Pinpoint the cell where the given text exists, returning its [x, y] midpoint coordinate. 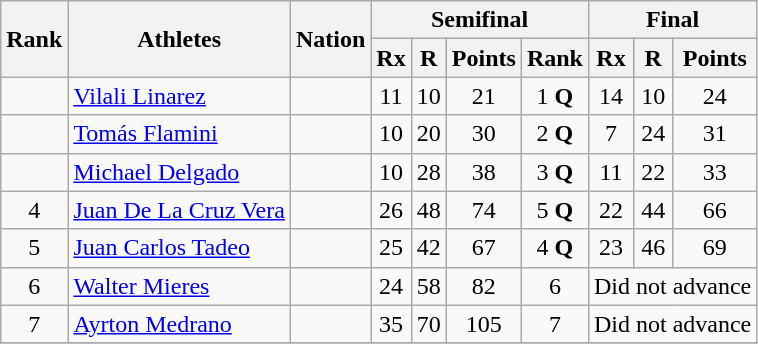
30 [484, 134]
48 [428, 210]
44 [654, 210]
5 [34, 248]
70 [428, 324]
Nation [330, 39]
2 Q [554, 134]
67 [484, 248]
82 [484, 286]
35 [391, 324]
Juan Carlos Tadeo [180, 248]
3 Q [554, 172]
46 [654, 248]
105 [484, 324]
Ayrton Medrano [180, 324]
38 [484, 172]
69 [715, 248]
74 [484, 210]
28 [428, 172]
66 [715, 210]
Walter Mieres [180, 286]
Semifinal [480, 20]
26 [391, 210]
14 [610, 96]
Michael Delgado [180, 172]
1 Q [554, 96]
Athletes [180, 39]
42 [428, 248]
Final [672, 20]
21 [484, 96]
Vilali Linarez [180, 96]
23 [610, 248]
Tomás Flamini [180, 134]
58 [428, 286]
33 [715, 172]
20 [428, 134]
25 [391, 248]
5 Q [554, 210]
Juan De La Cruz Vera [180, 210]
31 [715, 134]
4 Q [554, 248]
4 [34, 210]
